Capture the cell that displays the provided text and extract its (X, Y) central coordinate. 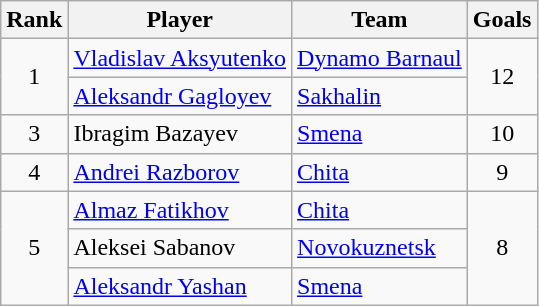
Rank (34, 20)
Sakhalin (380, 96)
8 (502, 248)
Vladislav Aksyutenko (180, 58)
Team (380, 20)
Dynamo Barnaul (380, 58)
1 (34, 77)
Andrei Razborov (180, 172)
Ibragim Bazayev (180, 134)
3 (34, 134)
Aleksandr Gagloyev (180, 96)
Goals (502, 20)
12 (502, 77)
9 (502, 172)
4 (34, 172)
Player (180, 20)
Aleksei Sabanov (180, 248)
Aleksandr Yashan (180, 286)
5 (34, 248)
Novokuznetsk (380, 248)
Almaz Fatikhov (180, 210)
10 (502, 134)
